Find where the given text appears and provide that cell's center as [X, Y] coordinate. 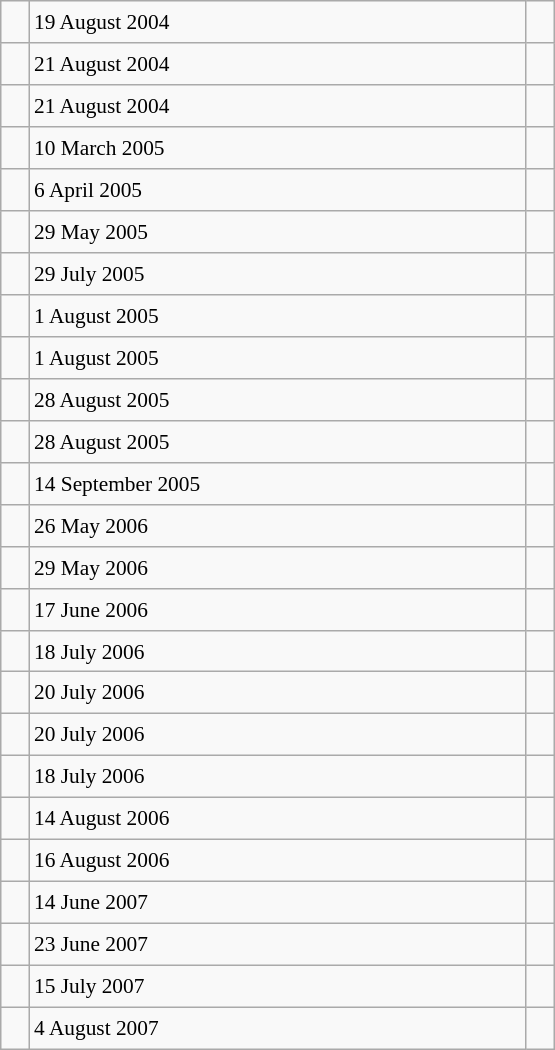
6 April 2005 [278, 190]
14 August 2006 [278, 819]
14 June 2007 [278, 903]
16 August 2006 [278, 861]
17 June 2006 [278, 609]
29 May 2006 [278, 567]
26 May 2006 [278, 525]
10 March 2005 [278, 148]
29 May 2005 [278, 232]
19 August 2004 [278, 22]
14 September 2005 [278, 483]
23 June 2007 [278, 945]
29 July 2005 [278, 274]
4 August 2007 [278, 1028]
15 July 2007 [278, 986]
